Return [x, y] of the center of cell containing provided text 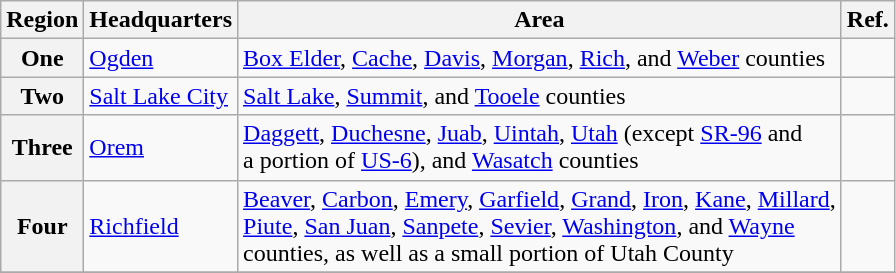
One [42, 58]
Ref. [868, 20]
Box Elder, Cache, Davis, Morgan, Rich, and Weber counties [540, 58]
Headquarters [161, 20]
Salt Lake City [161, 96]
Region [42, 20]
Ogden [161, 58]
Richfield [161, 226]
Area [540, 20]
Daggett, Duchesne, Juab, Uintah, Utah (except SR-96 anda portion of US-6), and Wasatch counties [540, 148]
Three [42, 148]
Salt Lake, Summit, and Tooele counties [540, 96]
Orem [161, 148]
Four [42, 226]
Two [42, 96]
